From the cell containing the given text, extract its center point as [x, y] coordinate. 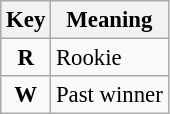
W [26, 95]
Rookie [110, 58]
Past winner [110, 95]
Meaning [110, 20]
Key [26, 20]
R [26, 58]
